Determine the [x, y] coordinate at the center of the cell enclosing the given text.  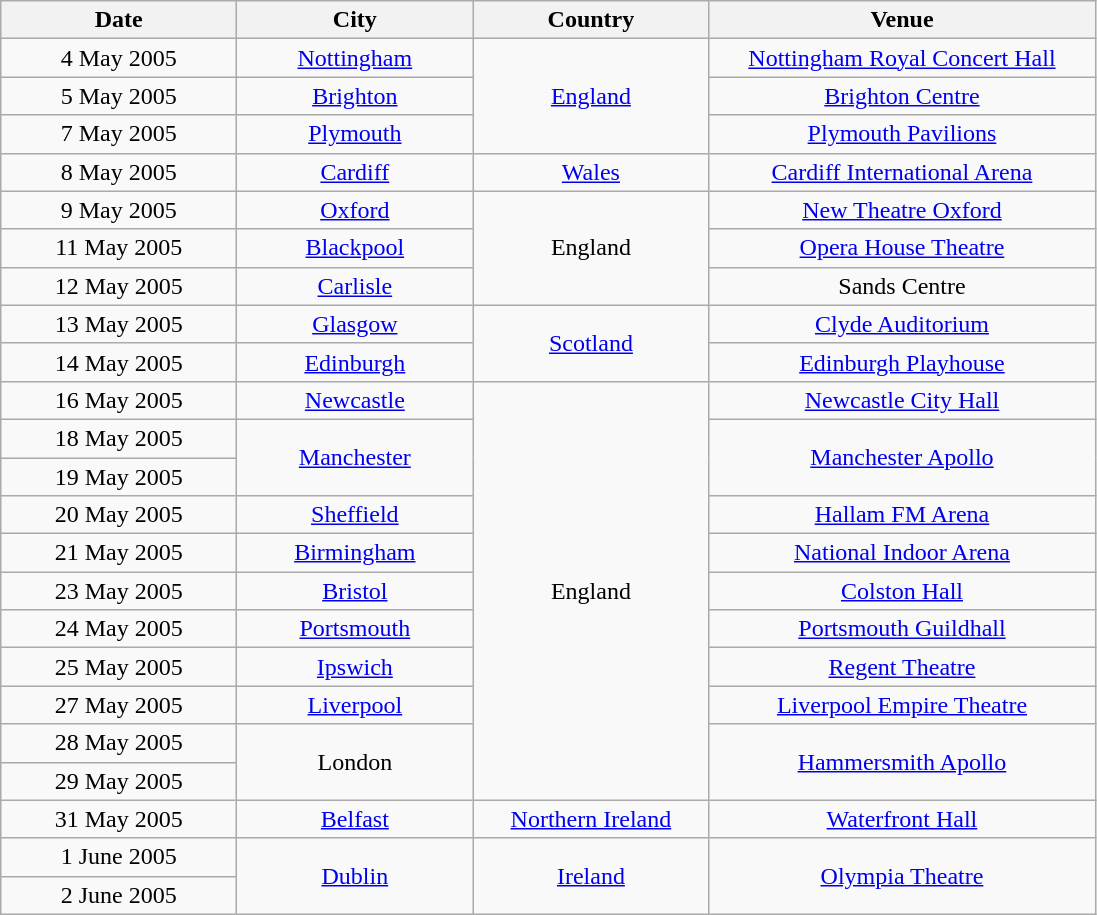
Cardiff International Arena [902, 172]
Cardiff [355, 172]
Birmingham [355, 553]
Hammersmith Apollo [902, 762]
23 May 2005 [119, 591]
16 May 2005 [119, 400]
Newcastle [355, 400]
31 May 2005 [119, 819]
7 May 2005 [119, 134]
9 May 2005 [119, 210]
Date [119, 20]
Ireland [591, 876]
1 June 2005 [119, 857]
London [355, 762]
11 May 2005 [119, 248]
Brighton [355, 96]
Nottingham Royal Concert Hall [902, 58]
Hallam FM Arena [902, 515]
Manchester [355, 457]
8 May 2005 [119, 172]
12 May 2005 [119, 286]
Brighton Centre [902, 96]
Venue [902, 20]
18 May 2005 [119, 438]
Manchester Apollo [902, 457]
25 May 2005 [119, 667]
27 May 2005 [119, 705]
19 May 2005 [119, 477]
City [355, 20]
Wales [591, 172]
Northern Ireland [591, 819]
Newcastle City Hall [902, 400]
24 May 2005 [119, 629]
Waterfront Hall [902, 819]
Belfast [355, 819]
Carlisle [355, 286]
28 May 2005 [119, 743]
2 June 2005 [119, 895]
New Theatre Oxford [902, 210]
Clyde Auditorium [902, 324]
Edinburgh Playhouse [902, 362]
Plymouth [355, 134]
Plymouth Pavilions [902, 134]
Glasgow [355, 324]
21 May 2005 [119, 553]
Sands Centre [902, 286]
Sheffield [355, 515]
Country [591, 20]
Dublin [355, 876]
Liverpool [355, 705]
14 May 2005 [119, 362]
Portsmouth [355, 629]
Bristol [355, 591]
Liverpool Empire Theatre [902, 705]
Portsmouth Guildhall [902, 629]
Edinburgh [355, 362]
Opera House Theatre [902, 248]
Blackpool [355, 248]
Ipswich [355, 667]
20 May 2005 [119, 515]
Olympia Theatre [902, 876]
29 May 2005 [119, 781]
Nottingham [355, 58]
Scotland [591, 343]
4 May 2005 [119, 58]
Regent Theatre [902, 667]
5 May 2005 [119, 96]
National Indoor Arena [902, 553]
Oxford [355, 210]
Colston Hall [902, 591]
13 May 2005 [119, 324]
